Detect which cell encompasses the target text, then output its (X, Y) center coordinate. 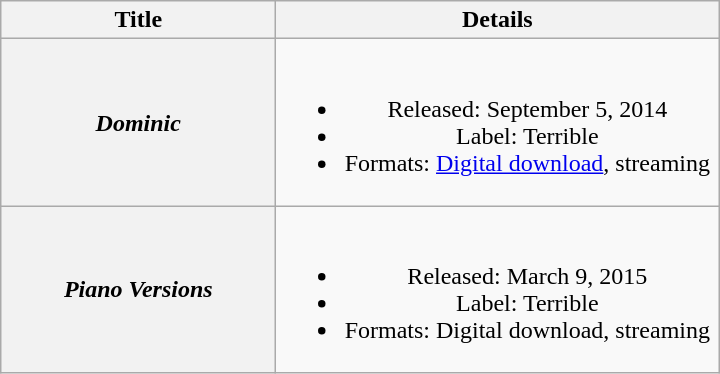
Dominic (138, 122)
Piano Versions (138, 290)
Title (138, 20)
Released: March 9, 2015Label: TerribleFormats: Digital download, streaming (498, 290)
Released: September 5, 2014Label: TerribleFormats: Digital download, streaming (498, 122)
Details (498, 20)
